Determine the [x, y] coordinate at the center of the cell enclosing the given text.  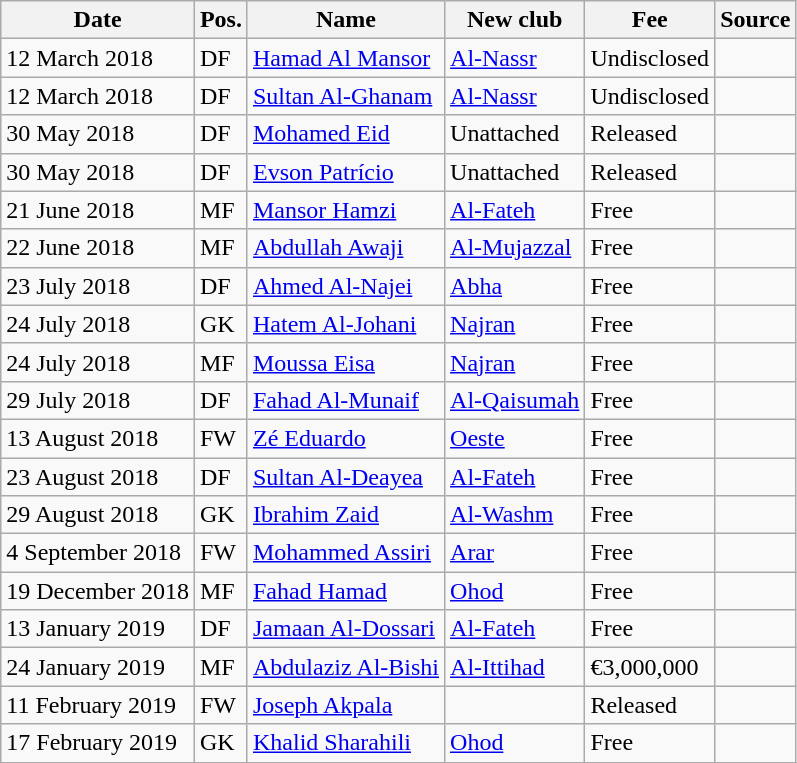
Al-Mujazzal [515, 248]
Abha [515, 286]
Name [346, 20]
Moussa Eisa [346, 362]
13 January 2019 [98, 629]
13 August 2018 [98, 438]
4 September 2018 [98, 553]
Ahmed Al-Najei [346, 286]
Hamad Al Mansor [346, 58]
Zé Eduardo [346, 438]
Mohammed Assiri [346, 553]
Al-Qaisumah [515, 400]
23 August 2018 [98, 477]
Hatem Al-Johani [346, 324]
29 July 2018 [98, 400]
22 June 2018 [98, 248]
24 January 2019 [98, 667]
Evson Patrício [346, 172]
Jamaan Al-Dossari [346, 629]
29 August 2018 [98, 515]
Oeste [515, 438]
Al-Washm [515, 515]
€3,000,000 [650, 667]
Mansor Hamzi [346, 210]
New club [515, 20]
Ibrahim Zaid [346, 515]
Fahad Hamad [346, 591]
Sultan Al-Deayea [346, 477]
Khalid Sharahili [346, 743]
Pos. [220, 20]
Source [756, 20]
Al-Ittihad [515, 667]
11 February 2019 [98, 705]
Sultan Al-Ghanam [346, 96]
Fahad Al-Munaif [346, 400]
23 July 2018 [98, 286]
Abdulaziz Al-Bishi [346, 667]
Joseph Akpala [346, 705]
Abdullah Awaji [346, 248]
21 June 2018 [98, 210]
Mohamed Eid [346, 134]
17 February 2019 [98, 743]
Arar [515, 553]
19 December 2018 [98, 591]
Date [98, 20]
Fee [650, 20]
